For the text-containing cell, return its midpoint in [x, y] coordinate format. 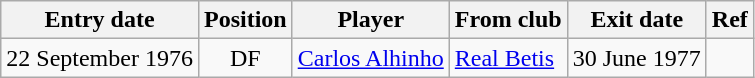
From club [508, 20]
22 September 1976 [100, 58]
Exit date [636, 20]
Ref [730, 20]
Real Betis [508, 58]
DF [245, 58]
Carlos Alhinho [370, 58]
Player [370, 20]
30 June 1977 [636, 58]
Position [245, 20]
Entry date [100, 20]
